Extract the [x, y] coordinate from the center of the cell holding the provided text.  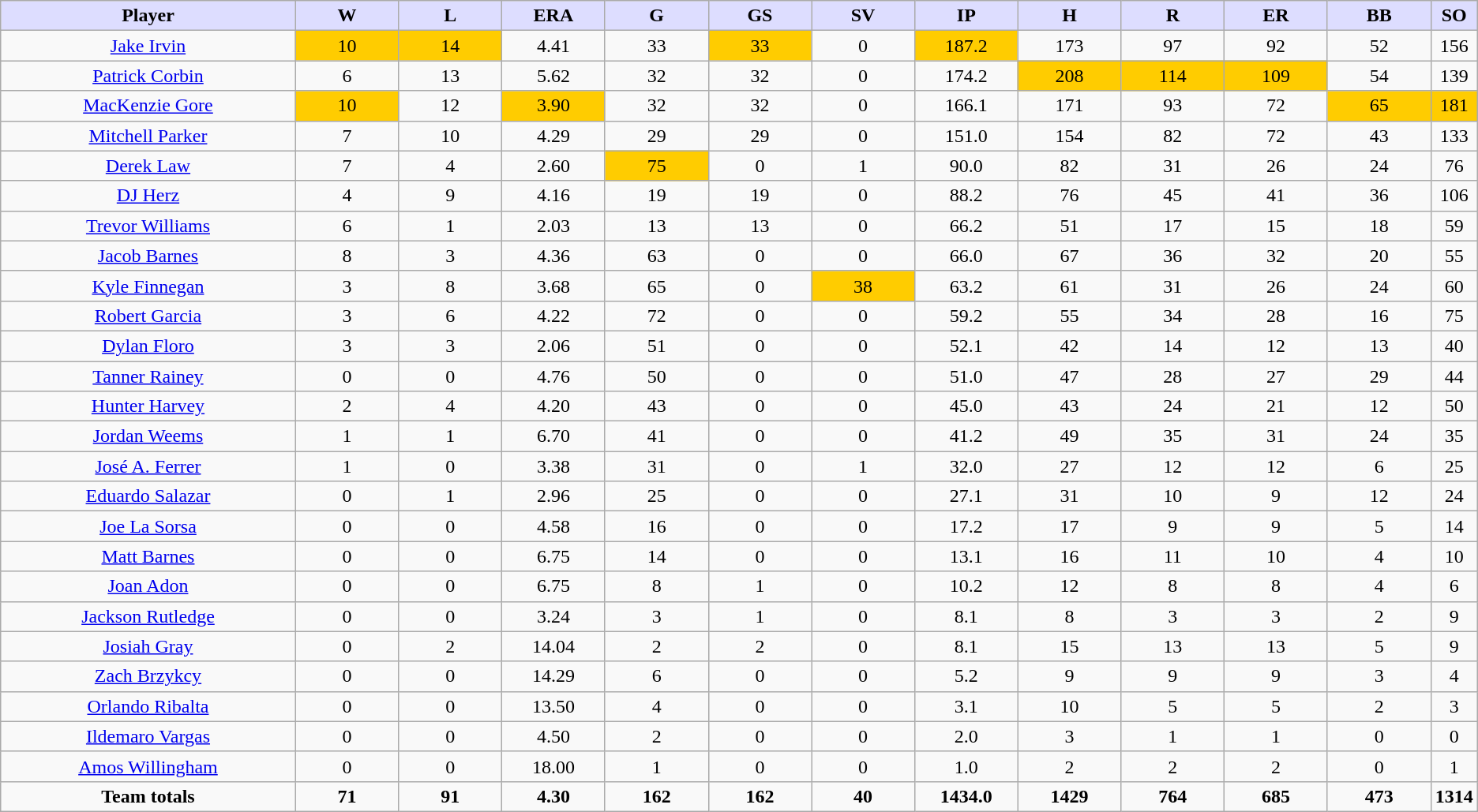
4.58 [554, 526]
151.0 [966, 136]
10.2 [966, 586]
4.76 [554, 376]
27.1 [966, 496]
66.2 [966, 226]
109 [1276, 76]
49 [1069, 436]
Mitchell Parker [148, 136]
18.00 [554, 766]
11 [1173, 556]
4.20 [554, 406]
17.2 [966, 526]
1429 [1069, 796]
G [657, 16]
Robert Garcia [148, 316]
154 [1069, 136]
Team totals [148, 796]
51.0 [966, 376]
13.50 [554, 706]
1314 [1454, 796]
91 [450, 796]
13.1 [966, 556]
Player [148, 16]
4.16 [554, 196]
Amos Willingham [148, 766]
4.30 [554, 796]
Orlando Ribalta [148, 706]
Tanner Rainey [148, 376]
97 [1173, 46]
W [347, 16]
4.29 [554, 136]
L [450, 16]
4.50 [554, 736]
52 [1379, 46]
181 [1454, 106]
2.06 [554, 346]
52.1 [966, 346]
BB [1379, 16]
41.2 [966, 436]
Hunter Harvey [148, 406]
R [1173, 16]
SV [864, 16]
3.24 [554, 616]
5.62 [554, 76]
ER [1276, 16]
42 [1069, 346]
DJ Herz [148, 196]
3.90 [554, 106]
GS [760, 16]
173 [1069, 46]
4.41 [554, 46]
2.96 [554, 496]
133 [1454, 136]
59.2 [966, 316]
93 [1173, 106]
SO [1454, 16]
14.29 [554, 676]
José A. Ferrer [148, 466]
32.0 [966, 466]
106 [1454, 196]
18 [1379, 226]
208 [1069, 76]
66.0 [966, 256]
Jake Irvin [148, 46]
67 [1069, 256]
3.1 [966, 706]
174.2 [966, 76]
61 [1069, 286]
71 [347, 796]
Patrick Corbin [148, 76]
2.0 [966, 736]
166.1 [966, 106]
34 [1173, 316]
H [1069, 16]
Zach Brzykcy [148, 676]
47 [1069, 376]
Dylan Floro [148, 346]
Ildemaro Vargas [148, 736]
Eduardo Salazar [148, 496]
5.2 [966, 676]
Kyle Finnegan [148, 286]
MacKenzie Gore [148, 106]
63.2 [966, 286]
Jackson Rutledge [148, 616]
1.0 [966, 766]
473 [1379, 796]
156 [1454, 46]
685 [1276, 796]
Josiah Gray [148, 646]
92 [1276, 46]
764 [1173, 796]
20 [1379, 256]
171 [1069, 106]
Jacob Barnes [148, 256]
3.38 [554, 466]
IP [966, 16]
Trevor Williams [148, 226]
114 [1173, 76]
1434.0 [966, 796]
2.03 [554, 226]
Matt Barnes [148, 556]
90.0 [966, 166]
3.68 [554, 286]
38 [864, 286]
4.22 [554, 316]
14.04 [554, 646]
44 [1454, 376]
21 [1276, 406]
45 [1173, 196]
139 [1454, 76]
54 [1379, 76]
Joan Adon [148, 586]
Derek Law [148, 166]
6.70 [554, 436]
63 [657, 256]
2.60 [554, 166]
4.36 [554, 256]
59 [1454, 226]
187.2 [966, 46]
Jordan Weems [148, 436]
60 [1454, 286]
Joe La Sorsa [148, 526]
ERA [554, 16]
88.2 [966, 196]
45.0 [966, 406]
